For the text-containing cell, return its midpoint in [X, Y] coordinate format. 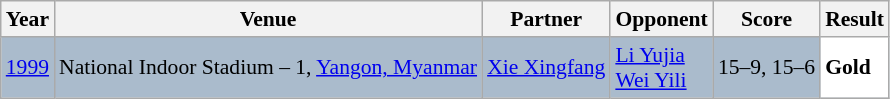
National Indoor Stadium – 1, Yangon, Myanmar [268, 68]
15–9, 15–6 [766, 68]
Xie Xingfang [546, 68]
Result [854, 19]
Li Yujia Wei Yili [662, 68]
Venue [268, 19]
Partner [546, 19]
Year [28, 19]
Gold [854, 68]
Score [766, 19]
1999 [28, 68]
Opponent [662, 19]
